Locate the cell with the specified text and output its (X, Y) center coordinate. 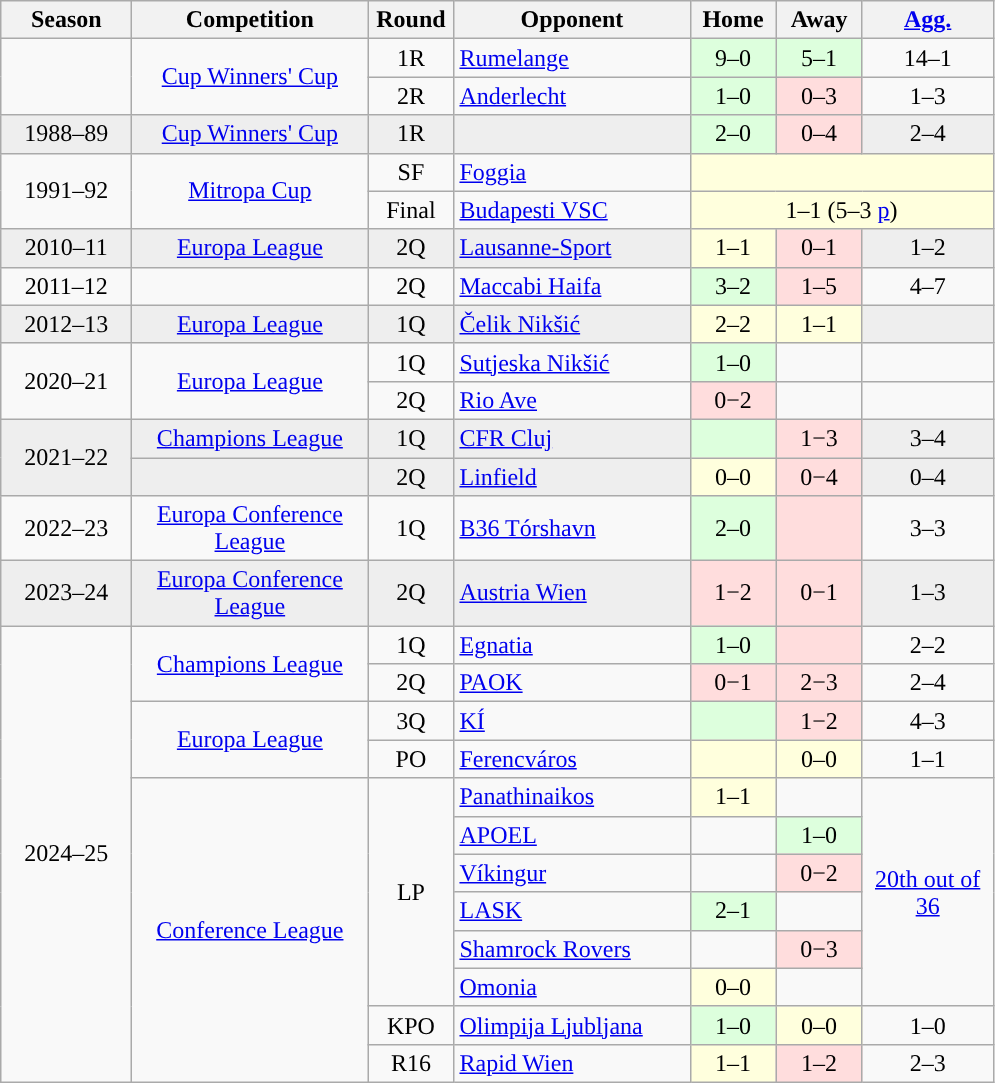
Shamrock Rovers (572, 949)
5–1 (819, 58)
0–1 (819, 248)
Lausanne-Sport (572, 248)
LP (411, 892)
2010–11 (66, 248)
2011–12 (66, 286)
R16 (411, 1063)
PO (411, 759)
Panathinaikos (572, 797)
2023–24 (66, 594)
3–2 (733, 286)
Ferencváros (572, 759)
14–1 (928, 58)
Season (66, 20)
2−3 (819, 683)
20th out of 36 (928, 892)
Víkingur (572, 873)
Conference League (250, 930)
1–5 (819, 286)
Maccabi Haifa (572, 286)
KÍ (572, 721)
Linfield (572, 477)
B36 Tórshavn (572, 528)
2R (411, 96)
2022–23 (66, 528)
Foggia (572, 172)
PAOK (572, 683)
LASK (572, 911)
0−4 (819, 477)
Opponent (572, 20)
Egnatia (572, 645)
Agg. (928, 20)
CFR Cluj (572, 438)
Čelik Nikšić (572, 324)
Away (819, 20)
Olimpija Ljubljana (572, 1025)
2012–13 (66, 324)
2020–21 (66, 381)
Final (411, 210)
SF (411, 172)
1988–89 (66, 134)
1991–92 (66, 191)
3Q (411, 721)
2024–25 (66, 854)
4–3 (928, 721)
Home (733, 20)
0–3 (819, 96)
9–0 (733, 58)
1–1 (5–3 p) (842, 210)
Omonia (572, 987)
2–3 (928, 1063)
Mitropa Cup (250, 191)
0−3 (819, 949)
2–1 (733, 911)
3–3 (928, 528)
Rio Ave (572, 400)
3–4 (928, 438)
Budapesti VSC (572, 210)
Sutjeska Nikšić (572, 362)
Anderlecht (572, 96)
2021–22 (66, 457)
4–7 (928, 286)
Round (411, 20)
Rumelange (572, 58)
1−3 (819, 438)
APOEL (572, 835)
Competition (250, 20)
Rapid Wien (572, 1063)
Austria Wien (572, 594)
KPO (411, 1025)
